Pinpoint the cell where the given text exists, returning its (X, Y) midpoint coordinate. 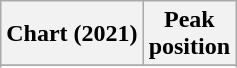
Chart (2021) (72, 34)
Peakposition (189, 34)
